Determine the [x, y] coordinate at the center of the cell enclosing the given text.  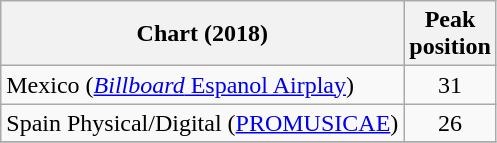
26 [450, 123]
Peakposition [450, 34]
Chart (2018) [202, 34]
31 [450, 85]
Mexico (Billboard Espanol Airplay) [202, 85]
Spain Physical/Digital (PROMUSICAE) [202, 123]
